Search for the cell housing the specified text and yield its [x, y] center coordinate. 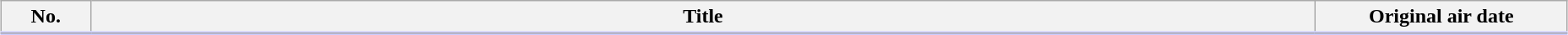
No. [46, 17]
Title [703, 17]
Original air date [1441, 17]
